Output the [x, y] coordinate of the center of the cell containing the given text.  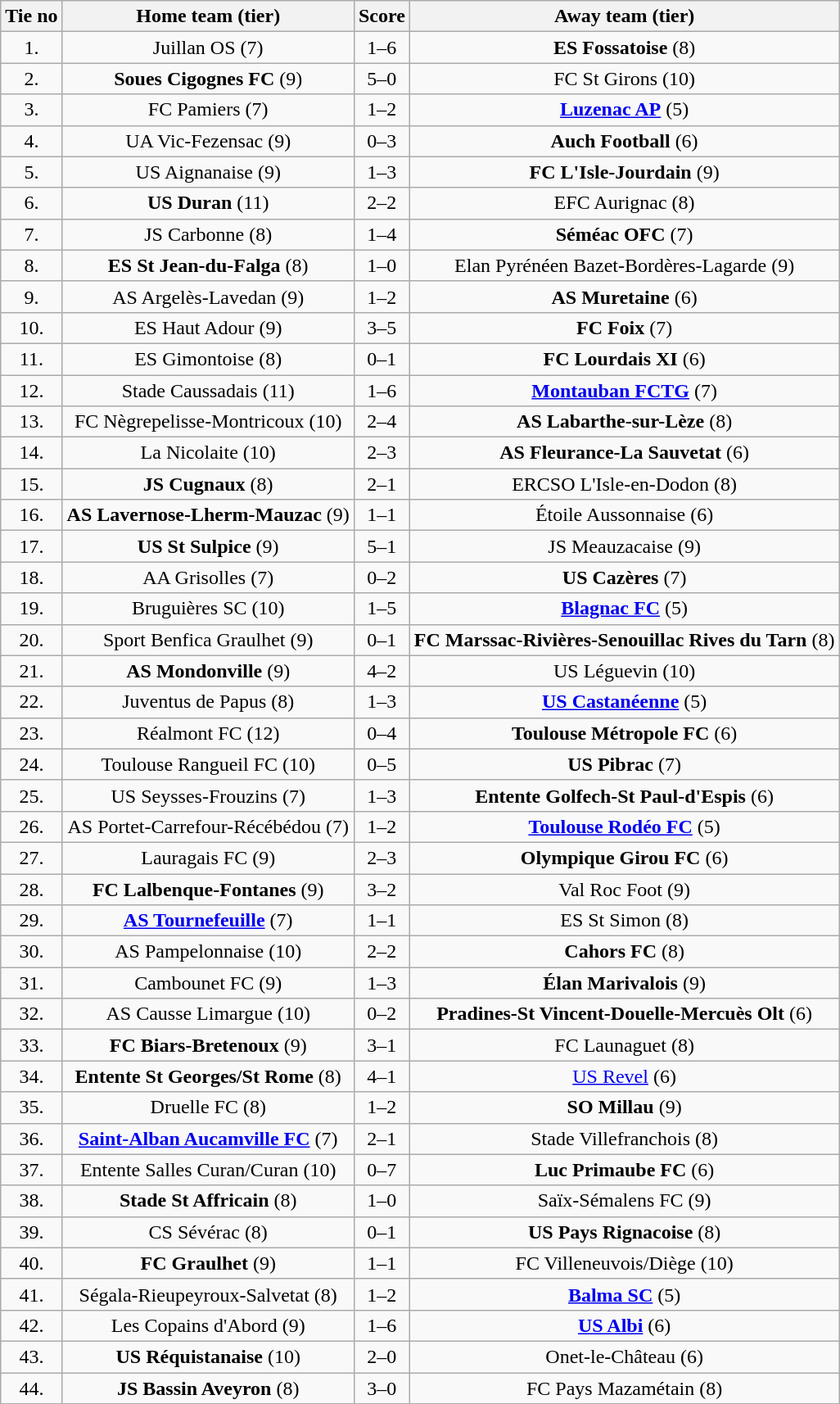
5. [31, 172]
Blagnac FC (5) [624, 609]
Cahors FC (8) [624, 952]
Entente St Georges/St Rome (8) [208, 1076]
0–7 [382, 1170]
AS Causse Limargue (10) [208, 1014]
41. [31, 1294]
US St Sulpice (9) [208, 546]
3–0 [382, 1388]
6. [31, 203]
FC Nègrepelisse-Montricoux (10) [208, 422]
Tie no [31, 16]
25. [31, 795]
24. [31, 764]
26. [31, 827]
ES Fossatoise (8) [624, 48]
CS Sévérac (8) [208, 1232]
Stade St Affricain (8) [208, 1201]
3–5 [382, 328]
JS Carbonne (8) [208, 234]
13. [31, 422]
Pradines-St Vincent-Douelle-Mercuès Olt (6) [624, 1014]
Séméac OFC (7) [624, 234]
4. [31, 141]
Auch Football (6) [624, 141]
Soues Cigognes FC (9) [208, 79]
AS Pampelonnaise (10) [208, 952]
Cambounet FC (9) [208, 983]
34. [31, 1076]
FC Pamiers (7) [208, 110]
FC Launaguet (8) [624, 1045]
US Aignanaise (9) [208, 172]
Montauban FCTG (7) [624, 391]
4–2 [382, 671]
Stade Caussadais (11) [208, 391]
ES St Simon (8) [624, 921]
Entente Salles Curan/Curan (10) [208, 1170]
0–5 [382, 764]
Elan Pyrénéen Bazet-Bordères-Lagarde (9) [624, 265]
23. [31, 733]
FC Lourdais XI (6) [624, 359]
22. [31, 702]
44. [31, 1388]
0–3 [382, 141]
12. [31, 391]
Toulouse Rodéo FC (5) [624, 827]
1–4 [382, 234]
US Pays Rignacoise (8) [624, 1232]
Onet-le-Château (6) [624, 1356]
AS Portet-Carrefour-Récébédou (7) [208, 827]
0–4 [382, 733]
AS Argelès-Lavedan (9) [208, 297]
US Seysses-Frouzins (7) [208, 795]
20. [31, 640]
43. [31, 1356]
FC L'Isle-Jourdain (9) [624, 172]
38. [31, 1201]
Entente Golfech-St Paul-d'Espis (6) [624, 795]
US Castanéenne (5) [624, 702]
Stade Villefranchois (8) [624, 1139]
21. [31, 671]
5–0 [382, 79]
Élan Marivalois (9) [624, 983]
Val Roc Foot (9) [624, 889]
US Léguevin (10) [624, 671]
3–1 [382, 1045]
AA Grisolles (7) [208, 577]
42. [31, 1325]
AS Muretaine (6) [624, 297]
7. [31, 234]
1–5 [382, 609]
AS Lavernose-Lherm-Mauzac (9) [208, 515]
2–0 [382, 1356]
9. [31, 297]
Luc Primaube FC (6) [624, 1170]
ERCSO L'Isle-en-Dodon (8) [624, 484]
11. [31, 359]
18. [31, 577]
36. [31, 1139]
31. [31, 983]
ES St Jean-du-Falga (8) [208, 265]
27. [31, 858]
30. [31, 952]
US Duran (11) [208, 203]
EFC Aurignac (8) [624, 203]
FC Marssac-Rivières-Senouillac Rives du Tarn (8) [624, 640]
US Réquistanaise (10) [208, 1356]
14. [31, 453]
39. [31, 1232]
Juillan OS (7) [208, 48]
3–2 [382, 889]
US Cazères (7) [624, 577]
16. [31, 515]
32. [31, 1014]
Étoile Aussonnaise (6) [624, 515]
Réalmont FC (12) [208, 733]
Lauragais FC (9) [208, 858]
Bruguières SC (10) [208, 609]
UA Vic-Fezensac (9) [208, 141]
FC St Girons (10) [624, 79]
33. [31, 1045]
Toulouse Métropole FC (6) [624, 733]
US Revel (6) [624, 1076]
Saint-Alban Aucamville FC (7) [208, 1139]
Ségala-Rieupeyroux-Salvetat (8) [208, 1294]
3. [31, 110]
Juventus de Papus (8) [208, 702]
Balma SC (5) [624, 1294]
10. [31, 328]
US Albi (6) [624, 1325]
Away team (tier) [624, 16]
FC Graulhet (9) [208, 1263]
SO Millau (9) [624, 1107]
8. [31, 265]
US Pibrac (7) [624, 764]
ES Gimontoise (8) [208, 359]
2–4 [382, 422]
FC Foix (7) [624, 328]
28. [31, 889]
40. [31, 1263]
5–1 [382, 546]
37. [31, 1170]
AS Tournefeuille (7) [208, 921]
17. [31, 546]
Les Copains d'Abord (9) [208, 1325]
15. [31, 484]
JS Cugnaux (8) [208, 484]
35. [31, 1107]
ES Haut Adour (9) [208, 328]
Home team (tier) [208, 16]
Druelle FC (8) [208, 1107]
FC Lalbenque-Fontanes (9) [208, 889]
JS Bassin Aveyron (8) [208, 1388]
La Nicolaite (10) [208, 453]
2. [31, 79]
Score [382, 16]
Saïx-Sémalens FC (9) [624, 1201]
4–1 [382, 1076]
1. [31, 48]
19. [31, 609]
AS Fleurance-La Sauvetat (6) [624, 453]
29. [31, 921]
Toulouse Rangueil FC (10) [208, 764]
FC Villeneuvois/Diège (10) [624, 1263]
FC Pays Mazamétain (8) [624, 1388]
AS Labarthe-sur-Lèze (8) [624, 422]
Olympique Girou FC (6) [624, 858]
Sport Benfica Graulhet (9) [208, 640]
Luzenac AP (5) [624, 110]
FC Biars-Bretenoux (9) [208, 1045]
JS Meauzacaise (9) [624, 546]
AS Mondonville (9) [208, 671]
